Determine the (X, Y) coordinate at the center of the cell enclosing the given text.  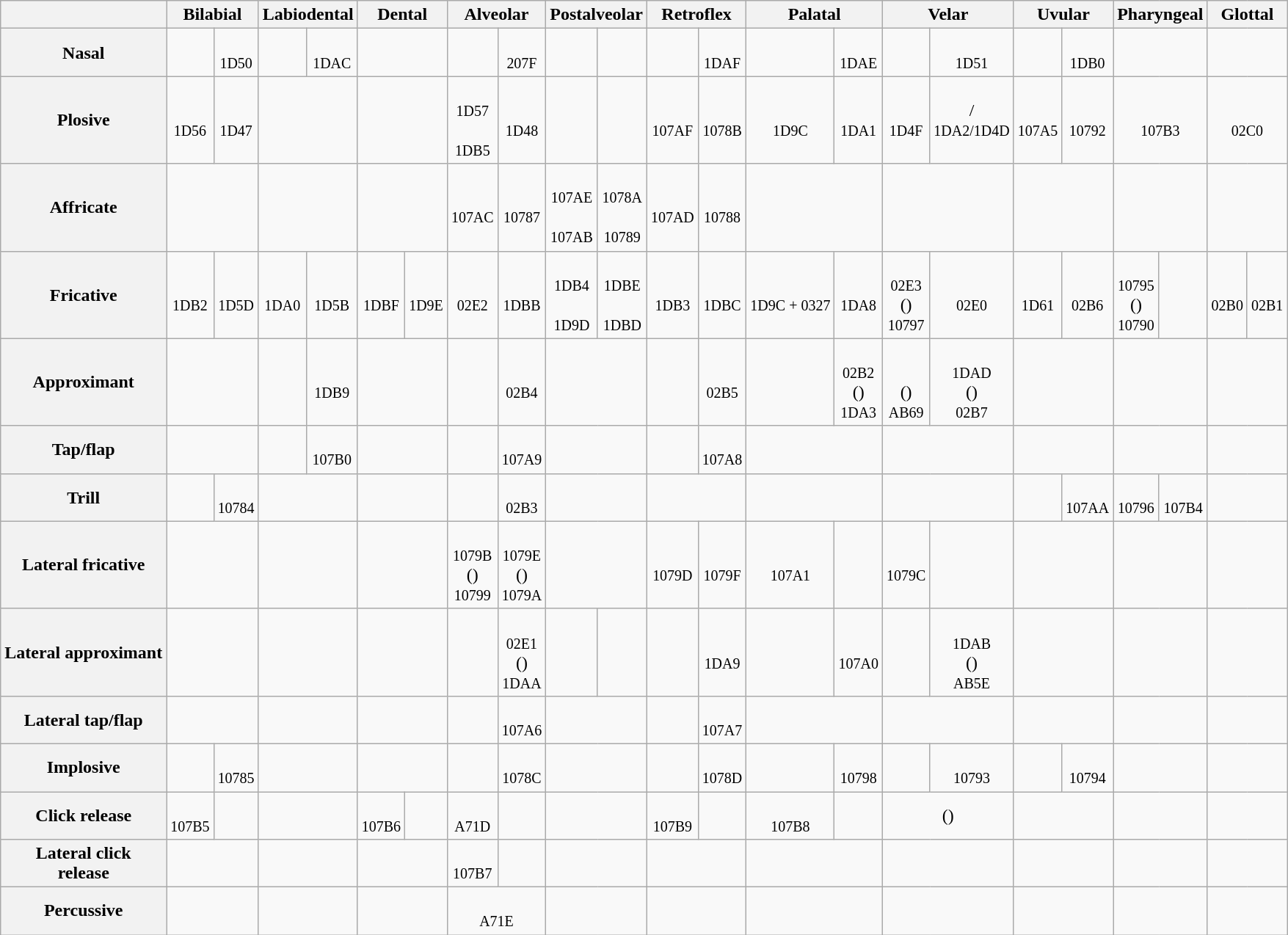
1D50 (236, 53)
Lateral approximant (84, 652)
10798 (859, 768)
1078C (522, 768)
Postalveolar (597, 15)
107A7 (722, 719)
10788 (722, 207)
1078A10789 (622, 207)
Nasal (84, 53)
1D47 (236, 120)
1DAD()02B7 (972, 382)
107B6 (381, 815)
02B6 (1088, 295)
Retroflex (696, 15)
107B8 (790, 815)
02B3 (522, 498)
10784 (236, 498)
10787 (522, 207)
()AB69 (906, 382)
107B0 (332, 449)
107AD (672, 207)
Pharyngeal (1160, 15)
1DBB (522, 295)
Click release (84, 815)
Lateral clickrelease (84, 863)
02B1 (1267, 295)
1DB2 (190, 295)
Glottal (1248, 15)
02E2 (473, 295)
Approximant (84, 382)
1079D (672, 565)
1079E()1079A (522, 565)
Percussive (84, 912)
10794 (1088, 768)
Alveolar (496, 15)
Implosive (84, 768)
Fricative (84, 295)
02E0 (972, 295)
1DAC (332, 53)
Palatal (815, 15)
02E1()1DAA (522, 652)
107AF (672, 120)
1DA0 (282, 295)
1079F (722, 565)
() (948, 815)
1D9E (426, 295)
107B5 (190, 815)
1DBE1DBD (622, 295)
207F (522, 53)
Dental (402, 15)
1DAB()AB5E (972, 652)
02B5 (722, 382)
1DB3 (672, 295)
107A5 (1038, 120)
Trill (84, 498)
10796 (1136, 498)
1078B (722, 120)
1D9C + 0327 (790, 295)
1D4F (906, 120)
10785 (236, 768)
1DAE (859, 53)
Affricate (84, 207)
1D5B (332, 295)
Tap/flap (84, 449)
02E3()10797 (906, 295)
1DAF (722, 53)
107A6 (522, 719)
02B0 (1227, 295)
02C0 (1248, 120)
107B4 (1183, 498)
1079B()10799 (473, 565)
107A0 (859, 652)
10793 (972, 768)
A71D (473, 815)
107B3 (1160, 120)
107A9 (522, 449)
1078D (722, 768)
1D51 (972, 53)
1D9C (790, 120)
1079C (906, 565)
1D571DB5 (473, 120)
Bilabial (213, 15)
107B7 (473, 863)
107AE107AB (572, 207)
Labiodental (308, 15)
1DA1 (859, 120)
1D48 (522, 120)
02B2()1DA3 (859, 382)
Lateral fricative (84, 565)
1D61 (1038, 295)
1DB0 (1088, 53)
10795()10790 (1136, 295)
107B9 (672, 815)
1D5D (236, 295)
1D56 (190, 120)
10792 (1088, 120)
02B4 (522, 382)
107AC (473, 207)
107A8 (722, 449)
107A1 (790, 565)
Plosive (84, 120)
1DB41D9D (572, 295)
Velar (948, 15)
1DA8 (859, 295)
1DA9 (722, 652)
Uvular (1063, 15)
Lateral tap/flap (84, 719)
1DB9 (332, 382)
/1DA2/1D4D (972, 120)
107AA (1088, 498)
1DBF (381, 295)
1DBC (722, 295)
A71E (496, 912)
